From the cell containing the given text, extract its center point as [x, y] coordinate. 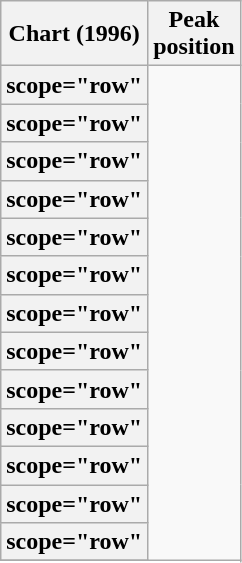
Peakposition [194, 34]
Chart (1996) [74, 34]
